Extract the [X, Y] coordinate from the center of the cell holding the provided text.  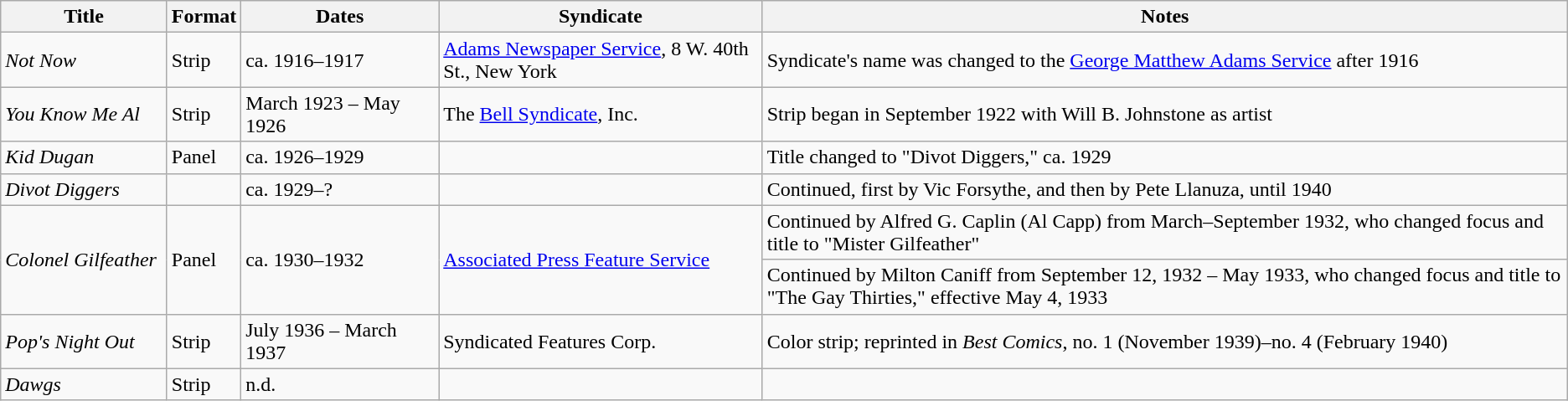
ca. 1929–? [340, 189]
The Bell Syndicate, Inc. [601, 114]
Adams Newspaper Service, 8 W. 40th St., New York [601, 60]
ca. 1930–1932 [340, 260]
Pop's Night Out [84, 342]
Dates [340, 17]
Title changed to "Divot Diggers," ca. 1929 [1164, 157]
Colonel Gilfeather [84, 260]
Not Now [84, 60]
Kid Dugan [84, 157]
ca. 1926–1929 [340, 157]
Syndicated Features Corp. [601, 342]
March 1923 – May 1926 [340, 114]
Continued, first by Vic Forsythe, and then by Pete Llanuza, until 1940 [1164, 189]
Notes [1164, 17]
Divot Diggers [84, 189]
Title [84, 17]
n.d. [340, 384]
Continued by Milton Caniff from September 12, 1932 – May 1933, who changed focus and title to "The Gay Thirties," effective May 4, 1933 [1164, 286]
Dawgs [84, 384]
Color strip; reprinted in Best Comics, no. 1 (November 1939)–no. 4 (February 1940) [1164, 342]
Syndicate [601, 17]
July 1936 – March 1937 [340, 342]
Associated Press Feature Service [601, 260]
You Know Me Al [84, 114]
Syndicate's name was changed to the George Matthew Adams Service after 1916 [1164, 60]
ca. 1916–1917 [340, 60]
Continued by Alfred G. Caplin (Al Capp) from March–September 1932, who changed focus and title to "Mister Gilfeather" [1164, 233]
Format [204, 17]
Strip began in September 1922 with Will B. Johnstone as artist [1164, 114]
